Provide the [X, Y] coordinate of the cell's center where the given text is located.  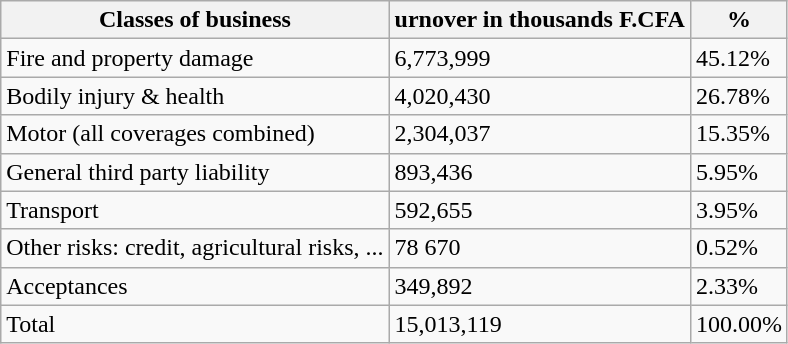
Bodily injury & health [195, 96]
% [738, 20]
592,655 [540, 210]
Transport [195, 210]
26.78% [738, 96]
Total [195, 324]
3.95% [738, 210]
0.52% [738, 248]
5.95% [738, 172]
Fire and property damage [195, 58]
urnover in thousands F.CFA [540, 20]
Other risks: credit, agricultural risks, ... [195, 248]
Motor (all coverages combined) [195, 134]
6,773,999 [540, 58]
349,892 [540, 286]
2,304,037 [540, 134]
893,436 [540, 172]
Acceptances [195, 286]
15.35% [738, 134]
4,020,430 [540, 96]
Classes of business [195, 20]
78 670 [540, 248]
2.33% [738, 286]
15,013,119 [540, 324]
45.12% [738, 58]
100.00% [738, 324]
General third party liability [195, 172]
